Locate the cell with the specified text and output its (X, Y) center coordinate. 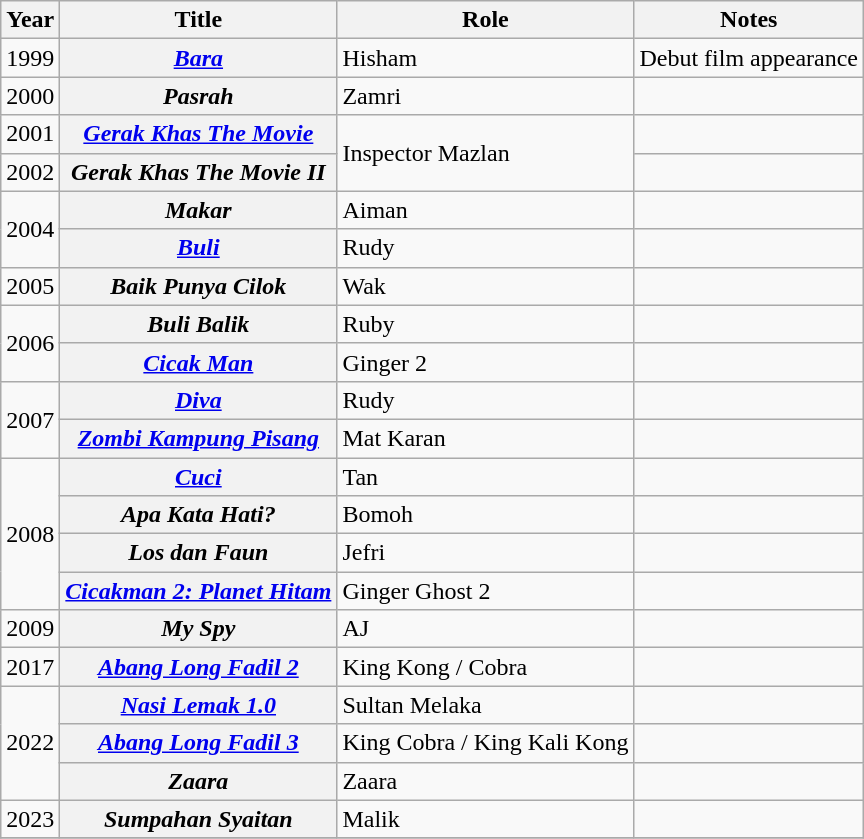
Hisham (486, 58)
Buli (198, 248)
Malik (486, 819)
Nasi Lemak 1.0 (198, 705)
Gerak Khas The Movie (198, 134)
My Spy (198, 629)
Diva (198, 400)
AJ (486, 629)
King Kong / Cobra (486, 667)
Pasrah (198, 96)
Inspector Mazlan (486, 153)
Bara (198, 58)
Role (486, 20)
Cuci (198, 477)
Buli Balik (198, 324)
Makar (198, 210)
2017 (30, 667)
2000 (30, 96)
Debut film appearance (749, 58)
Bomoh (486, 515)
Wak (486, 286)
Ginger Ghost 2 (486, 591)
2022 (30, 743)
Tan (486, 477)
Baik Punya Cilok (198, 286)
Jefri (486, 553)
2002 (30, 172)
Cicakman 2: Planet Hitam (198, 591)
Zamri (486, 96)
2006 (30, 343)
King Cobra / King Kali Kong (486, 743)
Abang Long Fadil 3 (198, 743)
Abang Long Fadil 2 (198, 667)
Ginger 2 (486, 362)
Sultan Melaka (486, 705)
2001 (30, 134)
Cicak Man (198, 362)
Year (30, 20)
Los dan Faun (198, 553)
2007 (30, 419)
Gerak Khas The Movie II (198, 172)
2009 (30, 629)
2005 (30, 286)
Notes (749, 20)
Ruby (486, 324)
Title (198, 20)
2023 (30, 819)
2004 (30, 229)
Aiman (486, 210)
Mat Karan (486, 438)
Zombi Kampung Pisang (198, 438)
Apa Kata Hati? (198, 515)
1999 (30, 58)
Sumpahan Syaitan (198, 819)
2008 (30, 534)
